Return (x, y) of the center of cell containing provided text 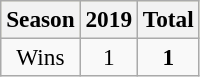
Total (168, 19)
Wins (40, 57)
2019 (108, 19)
Season (40, 19)
